Find where the given text appears and provide that cell's center as [x, y] coordinate. 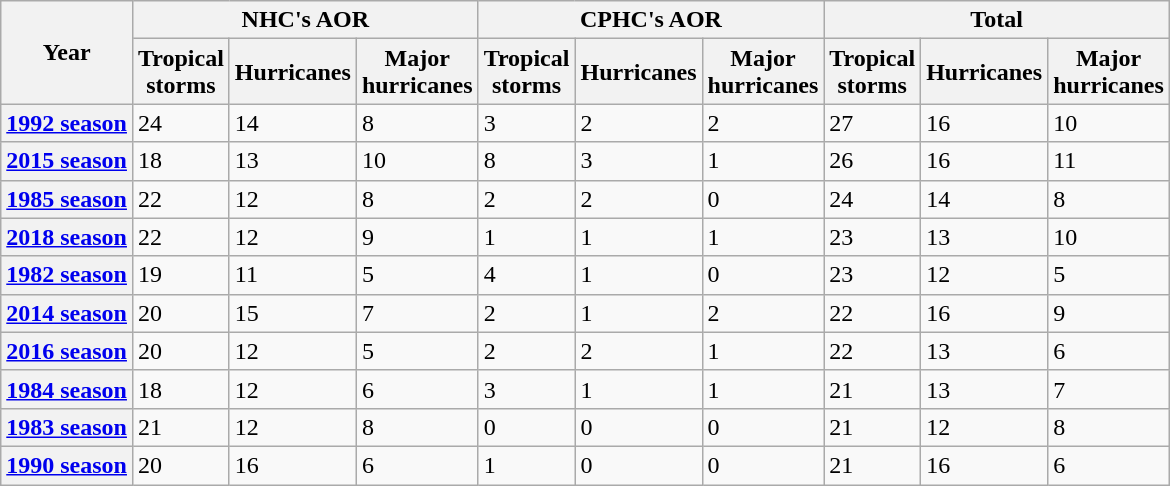
1990 season [67, 465]
1983 season [67, 427]
2018 season [67, 237]
1985 season [67, 199]
19 [180, 275]
1984 season [67, 389]
Total [997, 20]
1992 season [67, 123]
26 [872, 161]
2016 season [67, 351]
27 [872, 123]
4 [526, 275]
2015 season [67, 161]
CPHC's AOR [651, 20]
2014 season [67, 313]
15 [292, 313]
1982 season [67, 275]
Year [67, 52]
NHC's AOR [305, 20]
